Identify which cell holds the provided text, then report its [x, y] central coordinate. 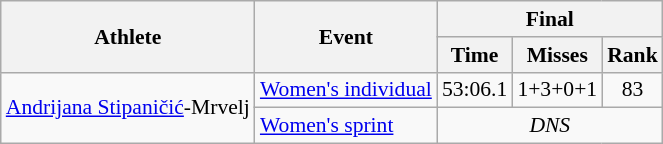
83 [632, 90]
Andrijana Stipaničić-Mrvelj [128, 108]
53:06.1 [474, 90]
Misses [557, 55]
Time [474, 55]
Event [346, 36]
Women's sprint [346, 126]
Rank [632, 55]
Women's individual [346, 90]
Final [550, 19]
1+3+0+1 [557, 90]
DNS [550, 126]
Athlete [128, 36]
